Output the [X, Y] coordinate of the center of the cell containing the given text.  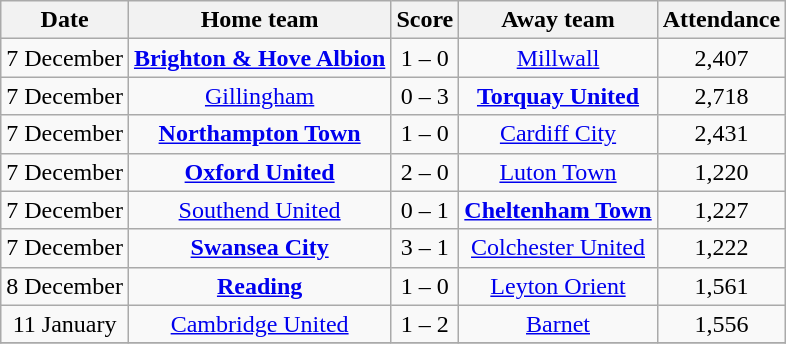
Reading [259, 286]
8 December [65, 286]
Colchester United [558, 248]
Oxford United [259, 172]
2,431 [721, 134]
2,407 [721, 58]
Torquay United [558, 96]
Home team [259, 20]
Millwall [558, 58]
Attendance [721, 20]
Southend United [259, 210]
Brighton & Hove Albion [259, 58]
3 – 1 [425, 248]
2 – 0 [425, 172]
1,561 [721, 286]
Score [425, 20]
1,220 [721, 172]
Swansea City [259, 248]
1 – 2 [425, 324]
Date [65, 20]
1,556 [721, 324]
1,227 [721, 210]
0 – 3 [425, 96]
Barnet [558, 324]
Cambridge United [259, 324]
0 – 1 [425, 210]
Gillingham [259, 96]
Leyton Orient [558, 286]
2,718 [721, 96]
Cardiff City [558, 134]
Northampton Town [259, 134]
11 January [65, 324]
Cheltenham Town [558, 210]
Luton Town [558, 172]
1,222 [721, 248]
Away team [558, 20]
